Detect which cell encompasses the target text, then output its [x, y] center coordinate. 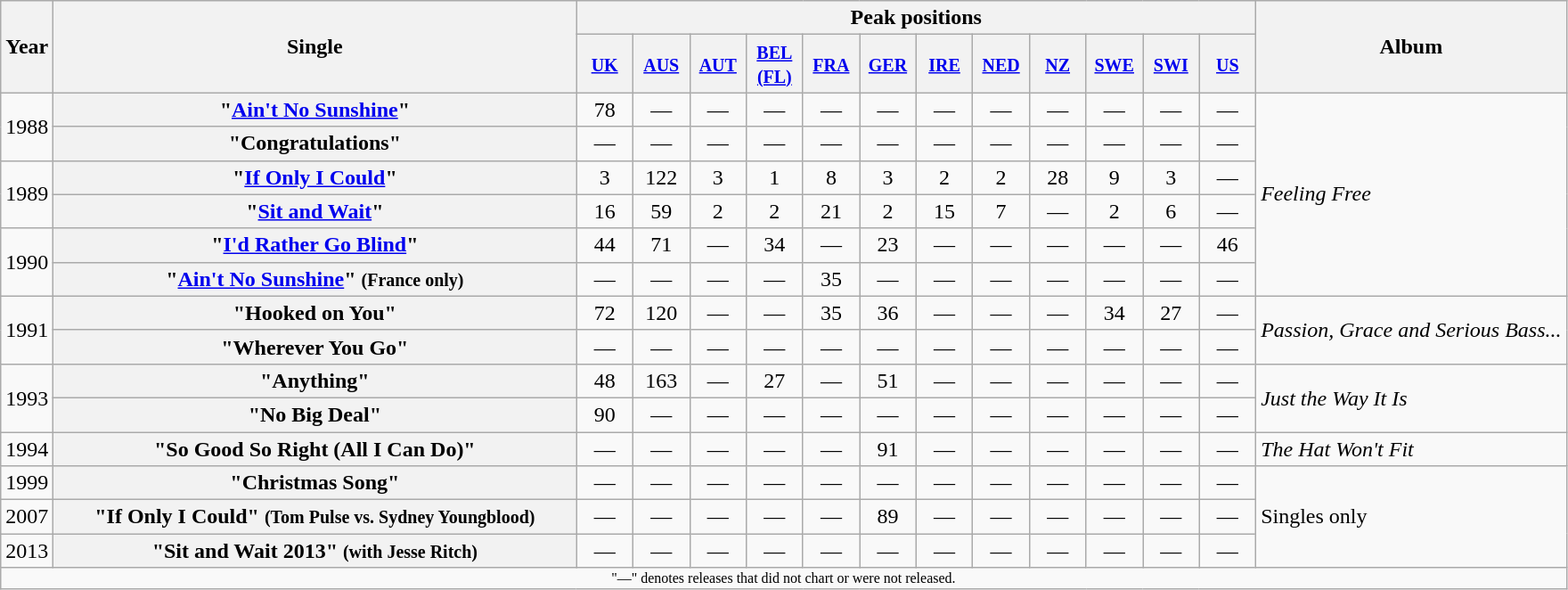
48 [605, 381]
"If Only I Could" [315, 177]
Feeling Free [1411, 194]
9 [1115, 177]
Passion, Grace and Serious Bass... [1411, 330]
"Christmas Song" [315, 483]
SWI [1171, 64]
Just the Way It Is [1411, 397]
21 [831, 211]
44 [605, 245]
US [1228, 64]
"Sit and Wait" [315, 211]
The Hat Won't Fit [1411, 448]
1990 [27, 262]
SWE [1115, 64]
NZ [1058, 64]
"Ain't No Sunshine" (France only) [315, 279]
2007 [27, 517]
"—" denotes releases that did not chart or were not released. [784, 578]
IRE [944, 64]
6 [1171, 211]
1991 [27, 330]
2013 [27, 551]
120 [661, 313]
91 [888, 448]
1989 [27, 194]
28 [1058, 177]
122 [661, 177]
89 [888, 517]
15 [944, 211]
FRA [831, 64]
51 [888, 381]
36 [888, 313]
Year [27, 46]
"Sit and Wait 2013" (with Jesse Ritch) [315, 551]
46 [1228, 245]
90 [605, 414]
1999 [27, 483]
"Congratulations" [315, 143]
AUS [661, 64]
71 [661, 245]
BEL(FL) [775, 64]
"No Big Deal" [315, 414]
16 [605, 211]
Single [315, 46]
1 [775, 177]
59 [661, 211]
UK [605, 64]
AUT [718, 64]
23 [888, 245]
GER [888, 64]
"Ain't No Sunshine" [315, 110]
"So Good So Right (All I Can Do)" [315, 448]
72 [605, 313]
Peak positions [916, 18]
1994 [27, 448]
NED [1001, 64]
"Wherever You Go" [315, 347]
"I'd Rather Go Blind" [315, 245]
"Anything" [315, 381]
7 [1001, 211]
8 [831, 177]
163 [661, 381]
Singles only [1411, 517]
1988 [27, 127]
"If Only I Could" (Tom Pulse vs. Sydney Youngblood) [315, 517]
1993 [27, 397]
Album [1411, 46]
78 [605, 110]
"Hooked on You" [315, 313]
